Return the (x, y) coordinate for the center point of the cell that contains the specified text.  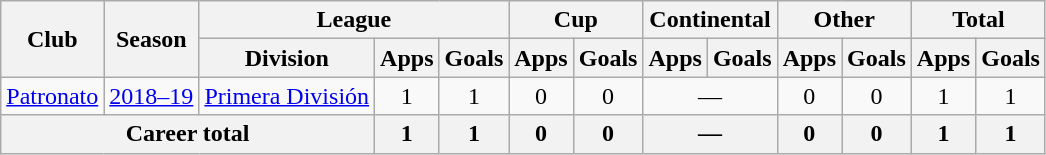
Other (844, 20)
Division (287, 58)
Cup (576, 20)
Primera División (287, 96)
2018–19 (152, 96)
Continental (710, 20)
Career total (188, 134)
Total (978, 20)
Season (152, 39)
Club (52, 39)
Patronato (52, 96)
League (354, 20)
